From the cell containing the given text, extract its center point as [X, Y] coordinate. 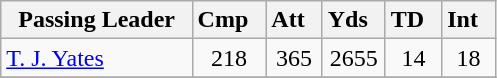
T. J. Yates [96, 58]
365 [294, 58]
14 [413, 58]
18 [469, 58]
TD [413, 20]
Int [469, 20]
Cmp [229, 20]
Yds [354, 20]
Passing Leader [96, 20]
2655 [354, 58]
Att [294, 20]
218 [229, 58]
